Output the (X, Y) coordinate of the center of the cell containing the given text.  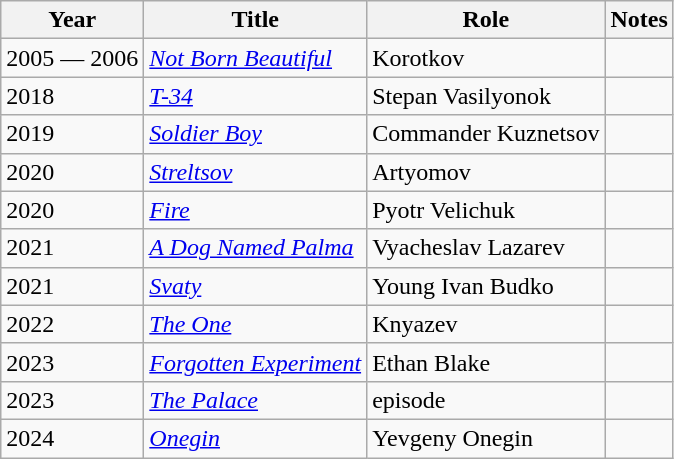
2019 (72, 134)
Streltsov (256, 172)
episode (486, 400)
Onegin (256, 438)
The Palace (256, 400)
A Dog Named Palma (256, 248)
T-34 (256, 96)
Korotkov (486, 58)
Vyacheslav Lazarev (486, 248)
Forgotten Experiment (256, 362)
Ethan Blake (486, 362)
Fire (256, 210)
Pyotr Velichuk (486, 210)
Title (256, 20)
Not Born Beautiful (256, 58)
2024 (72, 438)
2022 (72, 324)
Yevgeny Onegin (486, 438)
Svaty (256, 286)
2018 (72, 96)
Year (72, 20)
Artyomov (486, 172)
Commander Kuznetsov (486, 134)
2005 — 2006 (72, 58)
Knyazev (486, 324)
Notes (639, 20)
The One (256, 324)
Role (486, 20)
Soldier Boy (256, 134)
Young Ivan Budko (486, 286)
Stepan Vasilyonok (486, 96)
